Return [X, Y] of the center of cell containing provided text 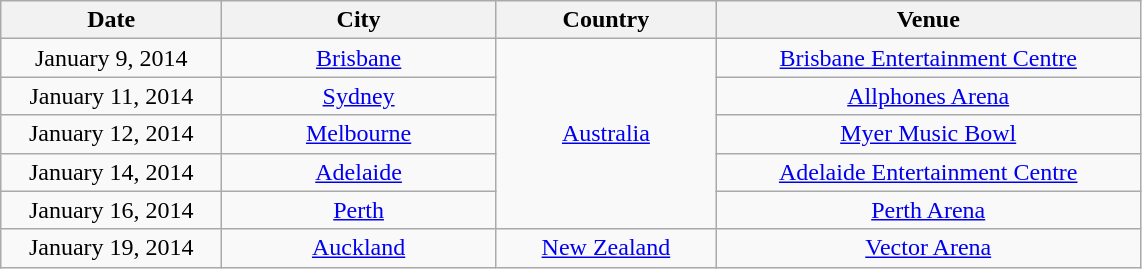
Australia [606, 134]
Allphones Arena [928, 96]
Date [112, 20]
City [359, 20]
Adelaide Entertainment Centre [928, 172]
New Zealand [606, 248]
Melbourne [359, 134]
January 11, 2014 [112, 96]
January 14, 2014 [112, 172]
Auckland [359, 248]
January 19, 2014 [112, 248]
Country [606, 20]
January 16, 2014 [112, 210]
Brisbane Entertainment Centre [928, 58]
January 12, 2014 [112, 134]
Sydney [359, 96]
Brisbane [359, 58]
Adelaide [359, 172]
Myer Music Bowl [928, 134]
Vector Arena [928, 248]
Perth [359, 210]
Venue [928, 20]
January 9, 2014 [112, 58]
Perth Arena [928, 210]
